Extract the (x, y) coordinate from the center of the cell holding the provided text.  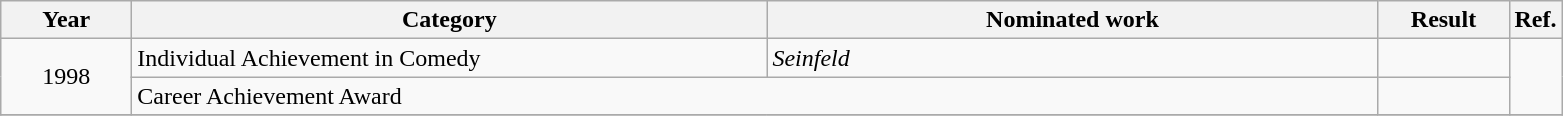
Nominated work (1072, 20)
Result (1444, 20)
1998 (66, 77)
Individual Achievement in Comedy (450, 58)
Seinfeld (1072, 58)
Career Achievement Award (755, 96)
Year (66, 20)
Ref. (1536, 20)
Category (450, 20)
